Return the [x, y] coordinate for the center point of the cell that contains the specified text.  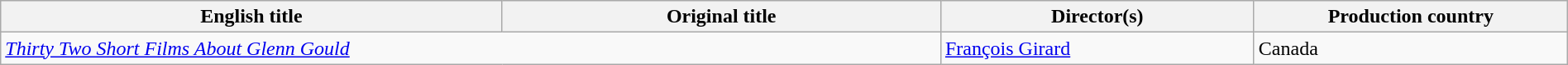
English title [251, 17]
Original title [721, 17]
Thirty Two Short Films About Glenn Gould [471, 48]
Director(s) [1097, 17]
Canada [1411, 48]
François Girard [1097, 48]
Production country [1411, 17]
